Determine the (x, y) coordinate at the center of the cell enclosing the given text.  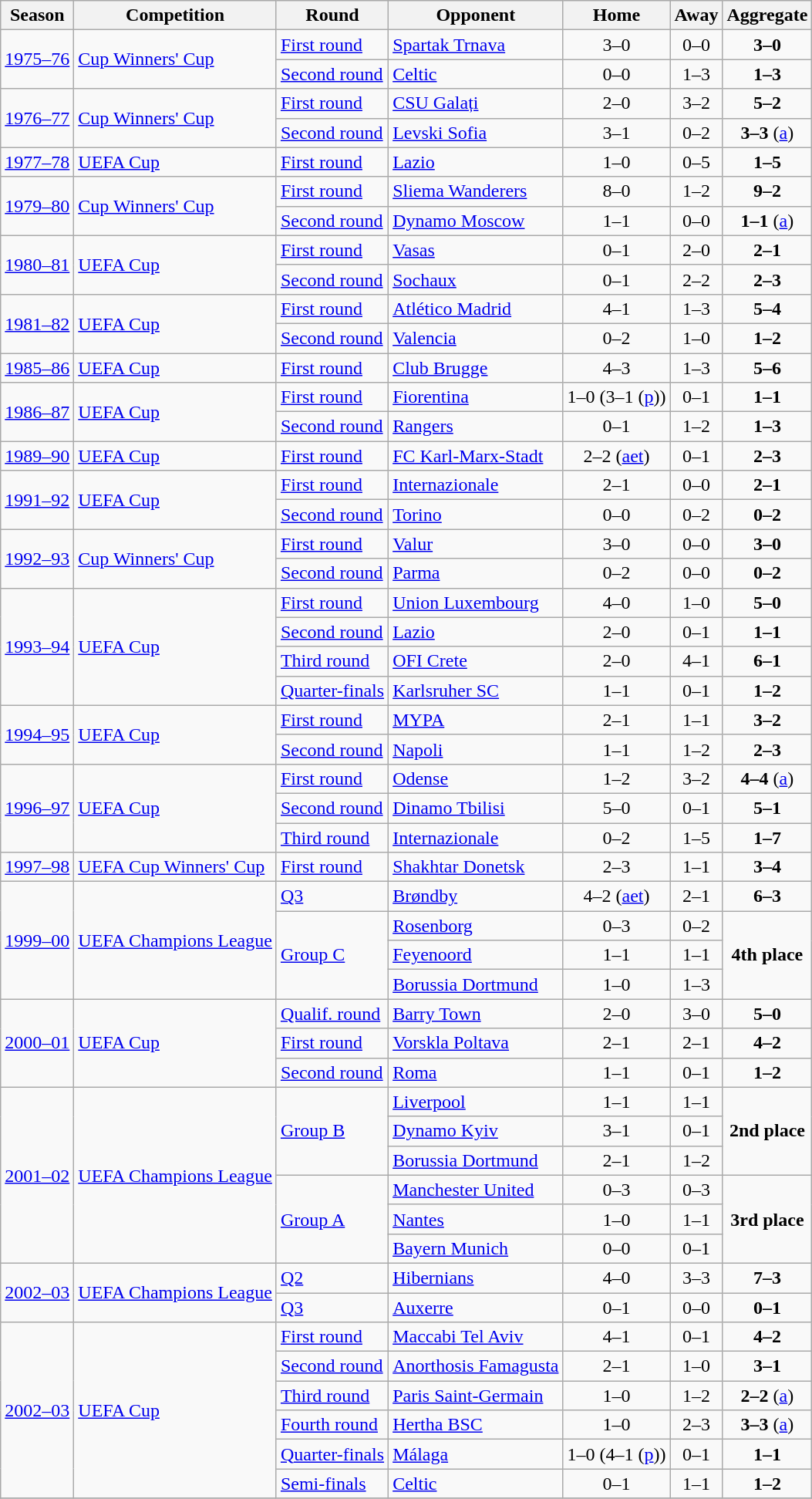
Levski Sofia (476, 133)
Dinamo Tbilisi (476, 808)
0–5 (696, 162)
1996–97 (37, 808)
1993–94 (37, 647)
3rd place (767, 1219)
Odense (476, 778)
1979–80 (37, 206)
Parma (476, 573)
Feyenoord (476, 955)
1986–87 (37, 412)
Barry Town (476, 1014)
2001–02 (37, 1175)
Bayern Munich (476, 1248)
4–4 (a) (767, 778)
2–2 (aet) (617, 456)
Semi-finals (332, 1484)
Group A (332, 1219)
Vasas (476, 250)
CSU Galați (476, 103)
1977–78 (37, 162)
Fiorentina (476, 397)
Sliema Wanderers (476, 191)
7–3 (767, 1278)
1985–86 (37, 368)
4th place (767, 955)
Anorthosis Famagusta (476, 1366)
1981–82 (37, 323)
1992–93 (37, 559)
6–1 (767, 661)
Q2 (332, 1278)
1999–00 (37, 940)
Auxerre (476, 1308)
5–1 (767, 808)
3–4 (767, 867)
2000–01 (37, 1043)
Away (696, 15)
Karlsruher SC (476, 690)
Round (332, 15)
Atlético Madrid (476, 309)
2–2 (696, 279)
Spartak Trnava (476, 45)
Rangers (476, 427)
1975–76 (37, 59)
Dynamo Moscow (476, 221)
OFI Crete (476, 661)
FC Karl-Marx-Stadt (476, 456)
MYPA (476, 720)
Napoli (476, 749)
Shakhtar Donetsk (476, 867)
1–0 (3–1 (p)) (617, 397)
Torino (476, 515)
Aggregate (767, 15)
Qualif. round (332, 1014)
Sochaux (476, 279)
1–1 (a) (767, 221)
5–6 (767, 368)
1–0 (4–1 (p)) (617, 1454)
2nd place (767, 1131)
1980–81 (37, 265)
Nantes (476, 1219)
Roma (476, 1072)
Hibernians (476, 1278)
1976–77 (37, 118)
6–3 (767, 896)
2–2 (a) (767, 1396)
Hertha BSC (476, 1425)
Season (37, 15)
Brøndby (476, 896)
1994–95 (37, 734)
Manchester United (476, 1190)
Valur (476, 544)
Valencia (476, 338)
1991–92 (37, 500)
Union Luxembourg (476, 603)
Fourth round (332, 1425)
9–2 (767, 191)
Maccabi Tel Aviv (476, 1337)
Group B (332, 1131)
UEFA Cup Winners' Cup (176, 867)
3–3 (696, 1278)
5–2 (767, 103)
Dynamo Kyiv (476, 1131)
1997–98 (37, 867)
Paris Saint-Germain (476, 1396)
Club Brugge (476, 368)
1989–90 (37, 456)
Home (617, 15)
Rosenborg (476, 926)
Group C (332, 955)
Opponent (476, 15)
5–4 (767, 309)
Liverpool (476, 1102)
4–2 (aet) (617, 896)
Málaga (476, 1454)
1–7 (767, 837)
Competition (176, 15)
8–0 (617, 191)
Vorskla Poltava (476, 1043)
4–3 (617, 368)
